Return the (x, y) coordinate for the center point of the cell that contains the specified text.  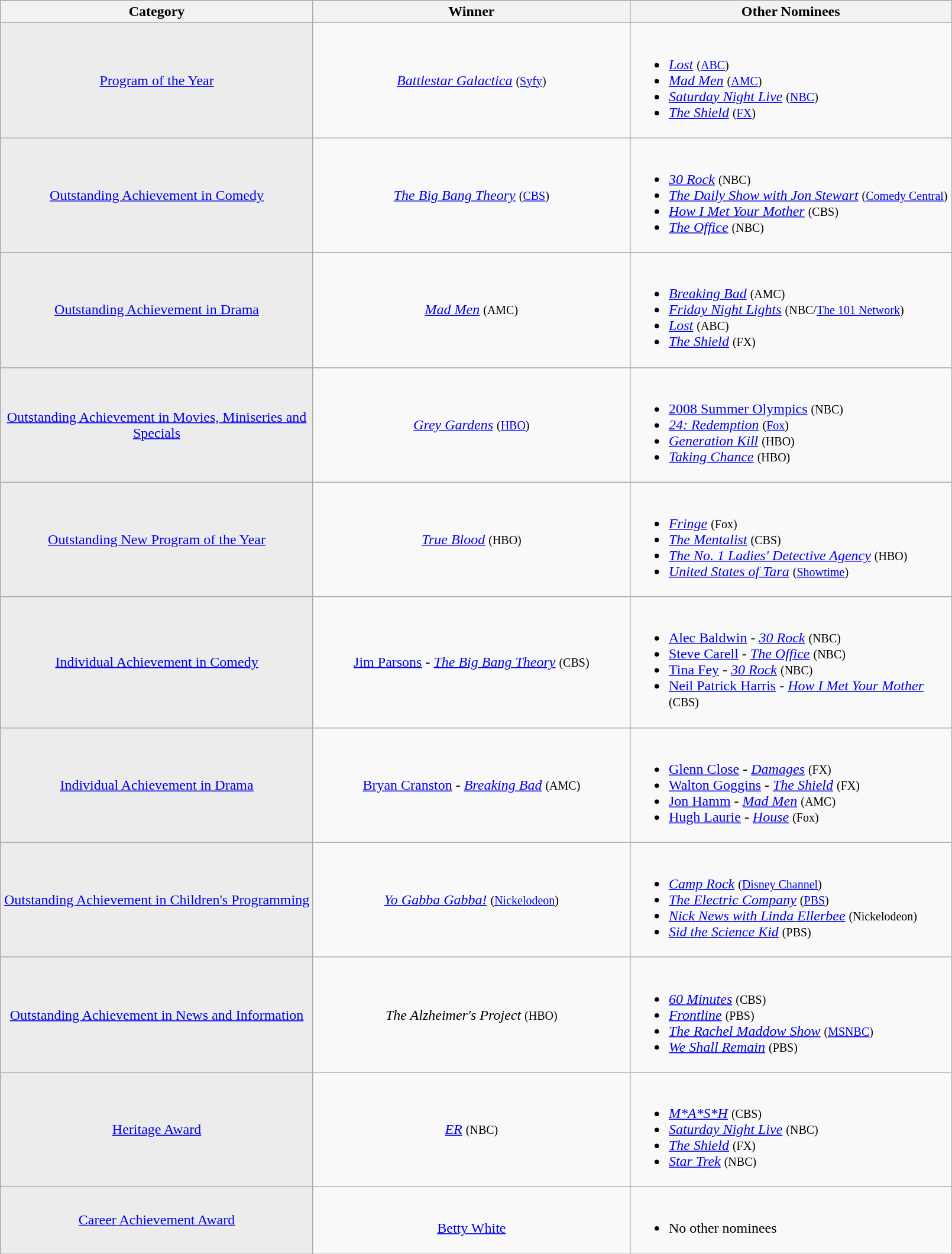
Outstanding Achievement in News and Information (157, 1014)
Outstanding Achievement in Drama (157, 310)
The Big Bang Theory (CBS) (471, 195)
M*A*S*H (CBS)Saturday Night Live (NBC)The Shield (FX)Star Trek (NBC) (791, 1129)
Career Achievement Award (157, 1220)
Program of the Year (157, 80)
No other nominees (791, 1220)
ER (NBC) (471, 1129)
Bryan Cranston - Breaking Bad (AMC) (471, 785)
Other Nominees (791, 12)
Mad Men (AMC) (471, 310)
The Alzheimer's Project (HBO) (471, 1014)
30 Rock (NBC)The Daily Show with Jon Stewart (Comedy Central)How I Met Your Mother (CBS)The Office (NBC) (791, 195)
Outstanding Achievement in Comedy (157, 195)
2008 Summer Olympics (NBC)24: Redemption (Fox)Generation Kill (HBO)Taking Chance (HBO) (791, 425)
True Blood (HBO) (471, 539)
60 Minutes (CBS)Frontline (PBS)The Rachel Maddow Show (MSNBC)We Shall Remain (PBS) (791, 1014)
Individual Achievement in Drama (157, 785)
Alec Baldwin - 30 Rock (NBC)Steve Carell - The Office (NBC)Tina Fey - 30 Rock (NBC)Neil Patrick Harris - How I Met Your Mother (CBS) (791, 662)
Fringe (Fox)The Mentalist (CBS)The No. 1 Ladies' Detective Agency (HBO)United States of Tara (Showtime) (791, 539)
Glenn Close - Damages (FX)Walton Goggins - The Shield (FX)Jon Hamm - Mad Men (AMC)Hugh Laurie - House (Fox) (791, 785)
Lost (ABC)Mad Men (AMC)Saturday Night Live (NBC)The Shield (FX) (791, 80)
Breaking Bad (AMC)Friday Night Lights (NBC/The 101 Network)Lost (ABC)The Shield (FX) (791, 310)
Outstanding Achievement in Movies, Miniseries and Specials (157, 425)
Grey Gardens (HBO) (471, 425)
Outstanding Achievement in Children's Programming (157, 900)
Winner (471, 12)
Yo Gabba Gabba! (Nickelodeon) (471, 900)
Individual Achievement in Comedy (157, 662)
Jim Parsons - The Big Bang Theory (CBS) (471, 662)
Battlestar Galactica (Syfy) (471, 80)
Outstanding New Program of the Year (157, 539)
Betty White (471, 1220)
Heritage Award (157, 1129)
Camp Rock (Disney Channel)The Electric Company (PBS)Nick News with Linda Ellerbee (Nickelodeon)Sid the Science Kid (PBS) (791, 900)
Category (157, 12)
